Determine the (X, Y) coordinate at the center of the cell enclosing the given text.  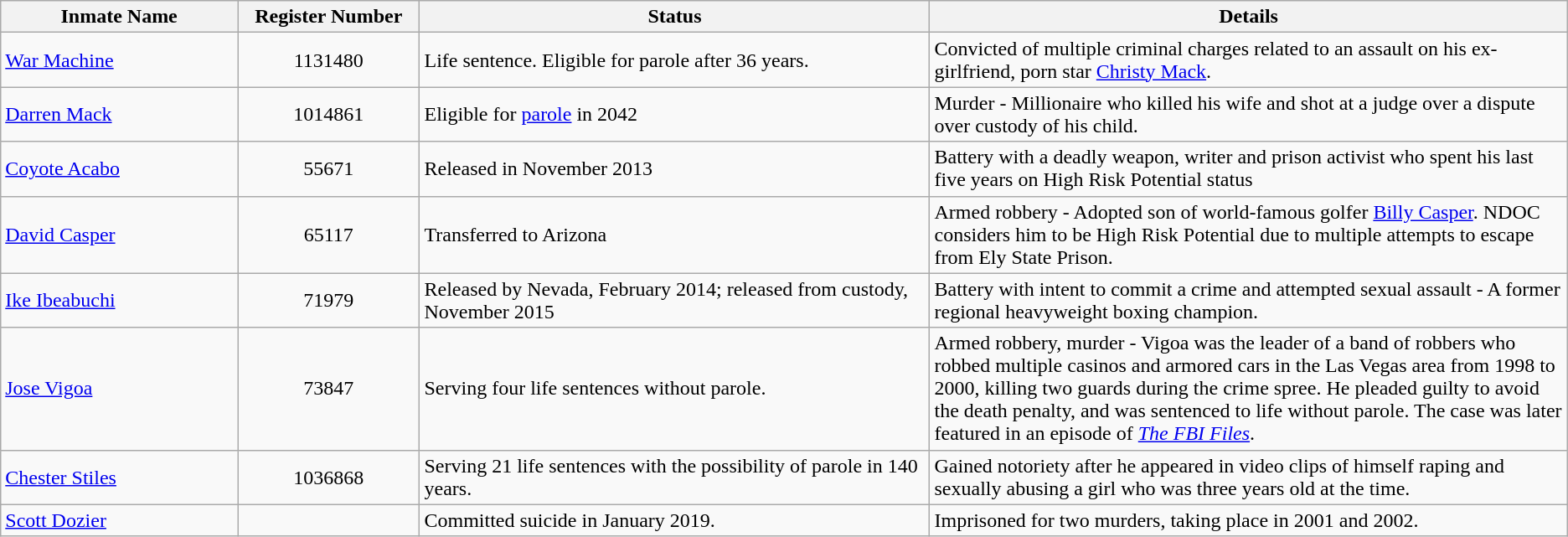
65117 (328, 235)
Details (1248, 17)
Ike Ibeabuchi (119, 300)
Committed suicide in January 2019. (675, 520)
Jose Vigoa (119, 389)
55671 (328, 169)
Eligible for parole in 2042 (675, 114)
1131480 (328, 60)
Transferred to Arizona (675, 235)
Inmate Name (119, 17)
1036868 (328, 478)
Darren Mack (119, 114)
Serving 21 life sentences with the possibility of parole in 140 years. (675, 478)
War Machine (119, 60)
Status (675, 17)
71979 (328, 300)
73847 (328, 389)
Chester Stiles (119, 478)
Released in November 2013 (675, 169)
Register Number (328, 17)
Convicted of multiple criminal charges related to an assault on his ex-girlfriend, porn star Christy Mack. (1248, 60)
Scott Dozier (119, 520)
Imprisoned for two murders, taking place in 2001 and 2002. (1248, 520)
1014861 (328, 114)
Battery with a deadly weapon, writer and prison activist who spent his last five years on High Risk Potential status (1248, 169)
Gained notoriety after he appeared in video clips of himself raping and sexually abusing a girl who was three years old at the time. (1248, 478)
David Casper (119, 235)
Life sentence. Eligible for parole after 36 years. (675, 60)
Murder - Millionaire who killed his wife and shot at a judge over a dispute over custody of his child. (1248, 114)
Released by Nevada, February 2014; released from custody, November 2015 (675, 300)
Serving four life sentences without parole. (675, 389)
Coyote Acabo (119, 169)
Battery with intent to commit a crime and attempted sexual assault - A former regional heavyweight boxing champion. (1248, 300)
